Capture the cell that displays the provided text and extract its [x, y] central coordinate. 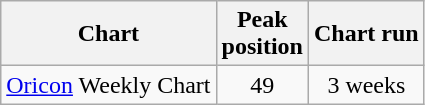
Peakposition [262, 34]
3 weeks [367, 85]
Oricon Weekly Chart [108, 85]
Chart run [367, 34]
Chart [108, 34]
49 [262, 85]
